Determine the (x, y) coordinate at the center of the cell enclosing the given text.  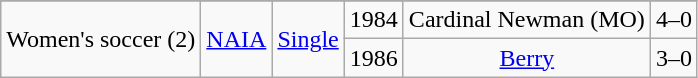
Women's soccer (2) (101, 39)
4–0 (674, 20)
1986 (374, 58)
1984 (374, 20)
Berry (526, 58)
Single (308, 39)
Cardinal Newman (MO) (526, 20)
3–0 (674, 58)
NAIA (236, 39)
